Return the [X, Y] coordinate for the center point of the cell that contains the specified text.  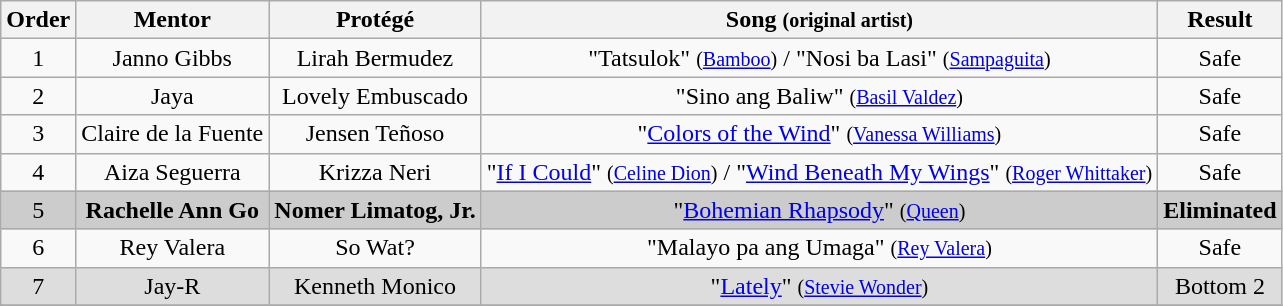
"Malayo pa ang Umaga" (Rey Valera) [820, 248]
Aiza Seguerra [172, 172]
Protégé [375, 20]
"If I Could" (Celine Dion) / "Wind Beneath My Wings" (Roger Whittaker) [820, 172]
Krizza Neri [375, 172]
"Tatsulok" (Bamboo) / "Nosi ba Lasi" (Sampaguita) [820, 58]
Song (original artist) [820, 20]
Order [38, 20]
Kenneth Monico [375, 286]
Janno Gibbs [172, 58]
3 [38, 134]
Lirah Bermudez [375, 58]
Nomer Limatog, Jr. [375, 210]
Rachelle Ann Go [172, 210]
6 [38, 248]
Mentor [172, 20]
2 [38, 96]
Result [1220, 20]
Rey Valera [172, 248]
5 [38, 210]
"Bohemian Rhapsody" (Queen) [820, 210]
Jaya [172, 96]
Lovely Embuscado [375, 96]
So Wat? [375, 248]
"Sino ang Baliw" (Basil Valdez) [820, 96]
Eliminated [1220, 210]
Jay-R [172, 286]
Bottom 2 [1220, 286]
7 [38, 286]
"Lately" (Stevie Wonder) [820, 286]
"Colors of the Wind" (Vanessa Williams) [820, 134]
1 [38, 58]
Claire de la Fuente [172, 134]
Jensen Teñoso [375, 134]
4 [38, 172]
